Capture the cell that displays the provided text and extract its (X, Y) central coordinate. 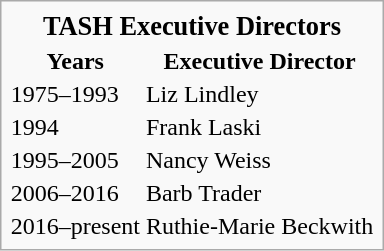
Ruthie-Marie Beckwith (259, 227)
1975–1993 (75, 95)
Executive Director (259, 62)
2016–present (75, 227)
Barb Trader (259, 194)
Years (75, 62)
1995–2005 (75, 161)
Liz Lindley (259, 95)
1994 (75, 128)
TASH Executive Directors (192, 26)
Frank Laski (259, 128)
2006–2016 (75, 194)
Nancy Weiss (259, 161)
